Find where the given text appears and provide that cell's center as [X, Y] coordinate. 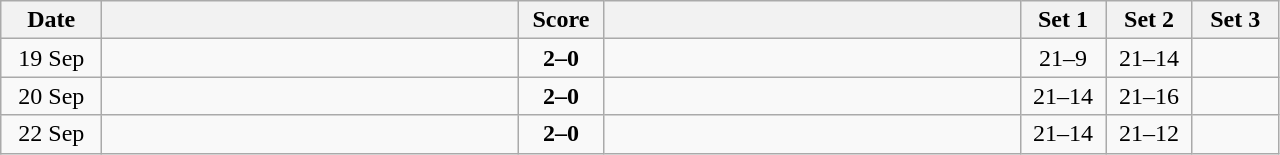
Set 1 [1063, 20]
Date [52, 20]
Set 3 [1235, 20]
Set 2 [1149, 20]
21–16 [1149, 96]
22 Sep [52, 134]
Score [561, 20]
21–12 [1149, 134]
20 Sep [52, 96]
19 Sep [52, 58]
21–9 [1063, 58]
